Output the [x, y] coordinate of the center of the cell containing the given text.  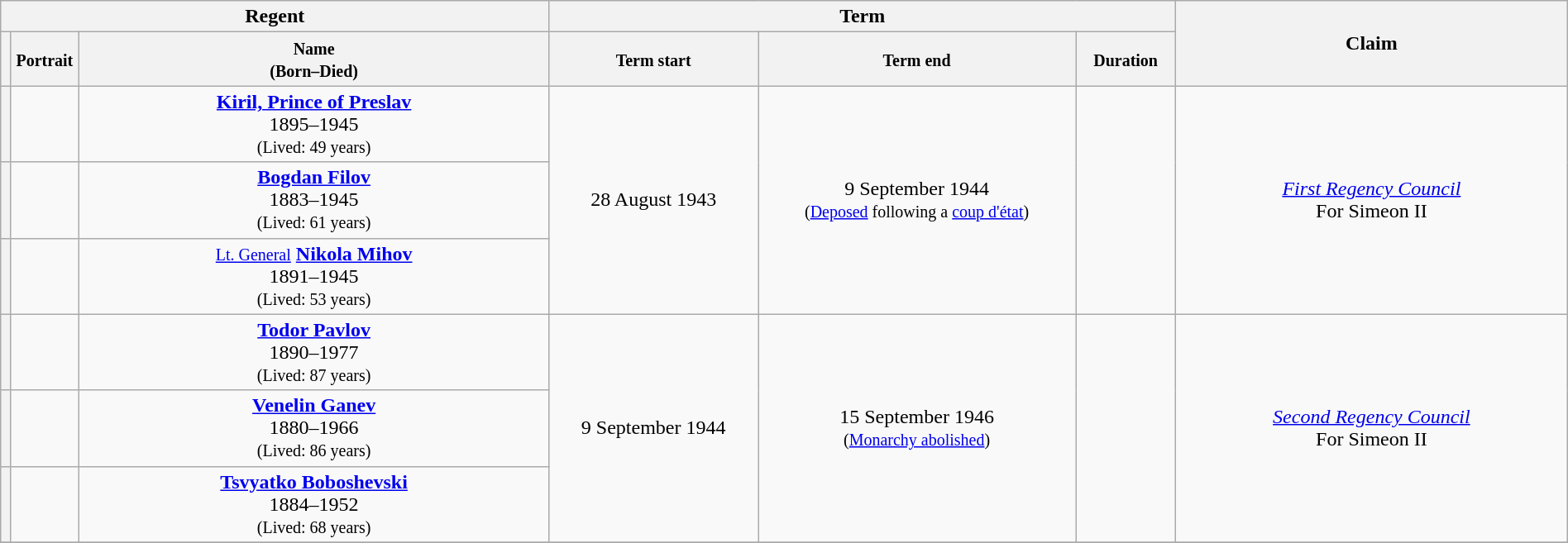
Todor Pavlov1890–1977(Lived: 87 years) [313, 352]
First Regency CouncilFor Simeon II [1372, 200]
Tsvyatko Boboshevski1884–1952(Lived: 68 years) [313, 504]
9 September 1944 [653, 428]
Bogdan Filov1883–1945(Lived: 61 years) [313, 200]
Term start [653, 60]
Duration [1126, 60]
Regent [275, 17]
Venelin Ganev1880–1966(Lived: 86 years) [313, 428]
9 September 1944(Deposed following a coup d'état) [916, 200]
Term [863, 17]
Lt. General Nikola Mihov1891–1945(Lived: 53 years) [313, 276]
15 September 1946(Monarchy abolished) [916, 428]
Kiril, Prince of Preslav1895–1945(Lived: 49 years) [313, 124]
Portrait [45, 60]
Term end [916, 60]
Name(Born–Died) [313, 60]
28 August 1943 [653, 200]
Second Regency CouncilFor Simeon II [1372, 428]
Claim [1372, 43]
